From the cell containing the given text, extract its center point as [x, y] coordinate. 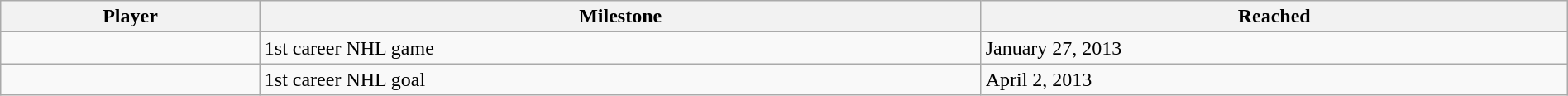
Milestone [620, 17]
January 27, 2013 [1274, 48]
Reached [1274, 17]
1st career NHL game [620, 48]
Player [131, 17]
April 2, 2013 [1274, 79]
1st career NHL goal [620, 79]
